For the text-containing cell, return its midpoint in [x, y] coordinate format. 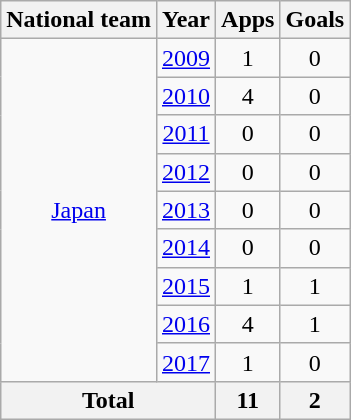
2016 [186, 324]
2009 [186, 58]
Goals [315, 20]
2010 [186, 96]
2013 [186, 210]
Total [108, 400]
2017 [186, 362]
Japan [79, 210]
2015 [186, 286]
Apps [248, 20]
2011 [186, 134]
National team [79, 20]
11 [248, 400]
2014 [186, 248]
Year [186, 20]
2 [315, 400]
2012 [186, 172]
